Pinpoint the cell where the given text exists, returning its (x, y) midpoint coordinate. 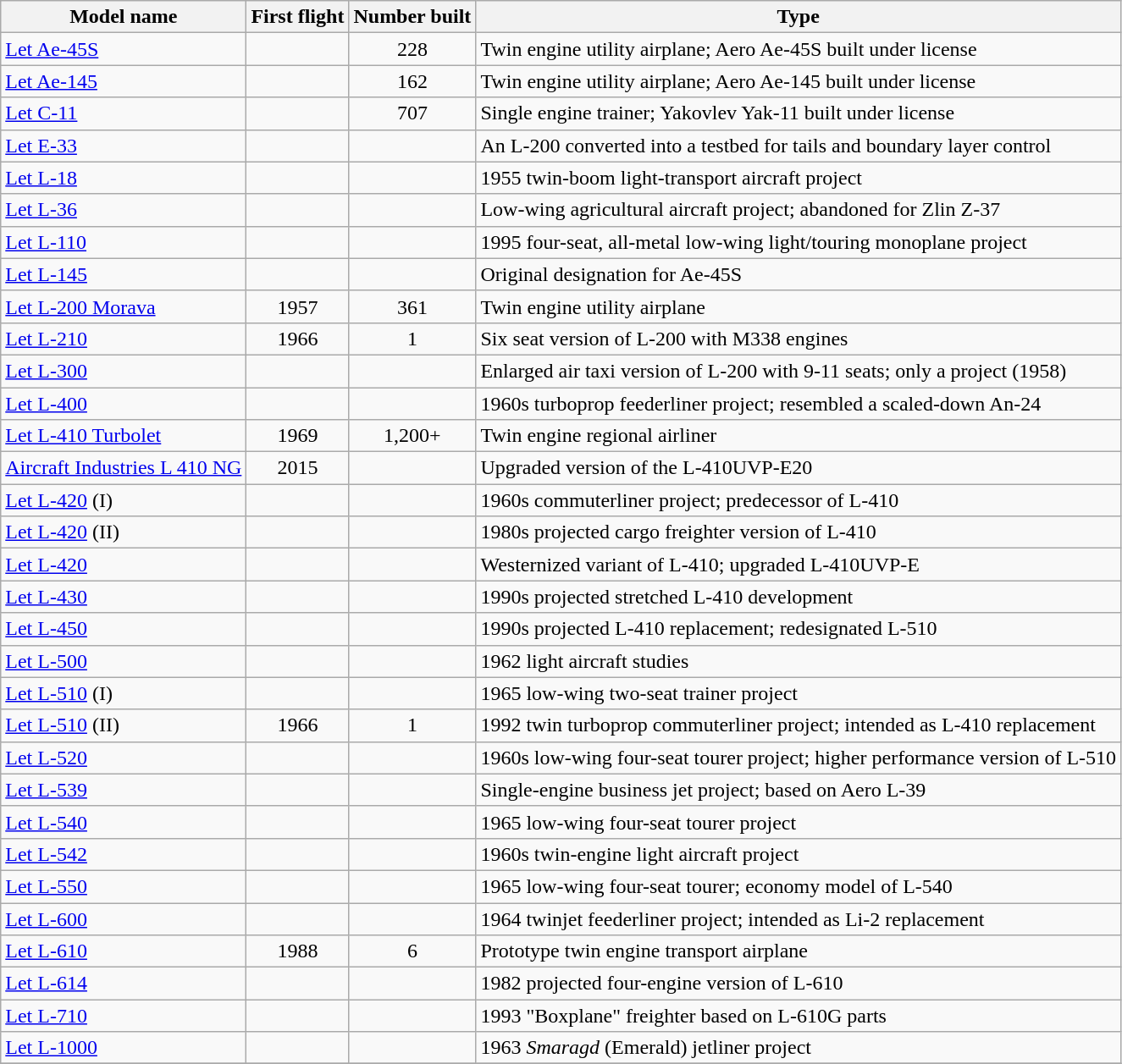
Let C-11 (124, 113)
Let L-420 (124, 565)
1960s twin-engine light aircraft project (799, 854)
Type (799, 17)
1980s projected cargo freighter version of L-410 (799, 532)
Let Ae-145 (124, 81)
Let L-110 (124, 242)
Let L-300 (124, 371)
1960s low-wing four-seat tourer project; higher performance version of L-510 (799, 758)
162 (412, 81)
Twin engine utility airplane (799, 306)
Let L-1000 (124, 1048)
Let L-36 (124, 210)
Let Ae-45S (124, 49)
228 (412, 49)
1964 twinjet feederliner project; intended as Li-2 replacement (799, 918)
Let L-210 (124, 339)
Twin engine utility airplane; Aero Ae-45S built under license (799, 49)
Let L-410 Turbolet (124, 436)
Let L-500 (124, 661)
1969 (298, 436)
Westernized variant of L-410; upgraded L-410UVP-E (799, 565)
Let L-400 (124, 404)
1965 low-wing four-seat tourer; economy model of L-540 (799, 886)
Original designation for Ae-45S (799, 274)
1955 twin-boom light-transport aircraft project (799, 178)
Let L-450 (124, 629)
Let L-600 (124, 918)
Let L-145 (124, 274)
Prototype twin engine transport airplane (799, 951)
Number built (412, 17)
First flight (298, 17)
1990s projected L-410 replacement; redesignated L-510 (799, 629)
1960s commuterliner project; predecessor of L-410 (799, 500)
Let L-420 (I) (124, 500)
1965 low-wing two-seat trainer project (799, 693)
Aircraft Industries L 410 NG (124, 468)
361 (412, 306)
2015 (298, 468)
Let L-542 (124, 854)
Let L-550 (124, 886)
Let L-614 (124, 984)
Model name (124, 17)
Let L-430 (124, 597)
Let L-510 (I) (124, 693)
1962 light aircraft studies (799, 661)
Twin engine regional airliner (799, 436)
Let E-33 (124, 146)
Let L-539 (124, 790)
Let L-200 Morava (124, 306)
1,200+ (412, 436)
Let L-710 (124, 1016)
Let L-510 (II) (124, 725)
Twin engine utility airplane; Aero Ae-145 built under license (799, 81)
1993 "Boxplane" freighter based on L-610G parts (799, 1016)
Six seat version of L-200 with M338 engines (799, 339)
An L-200 converted into a testbed for tails and boundary layer control (799, 146)
Low-wing agricultural aircraft project; abandoned for Zlin Z-37 (799, 210)
Let L-520 (124, 758)
Let L-420 (II) (124, 532)
Single-engine business jet project; based on Aero L-39 (799, 790)
Upgraded version of the L-410UVP-E20 (799, 468)
707 (412, 113)
1957 (298, 306)
1965 low-wing four-seat tourer project (799, 822)
1990s projected stretched L-410 development (799, 597)
Enlarged air taxi version of L-200 with 9-11 seats; only a project (1958) (799, 371)
Let L-540 (124, 822)
1995 four-seat, all-metal low-wing light/touring monoplane project (799, 242)
1992 twin turboprop commuterliner project; intended as L-410 replacement (799, 725)
6 (412, 951)
Let L-610 (124, 951)
1988 (298, 951)
1963 Smaragd (Emerald) jetliner project (799, 1048)
1960s turboprop feederliner project; resembled a scaled-down An-24 (799, 404)
Let L-18 (124, 178)
Single engine trainer; Yakovlev Yak-11 built under license (799, 113)
1982 projected four-engine version of L-610 (799, 984)
